Search for the cell housing the specified text and yield its [X, Y] center coordinate. 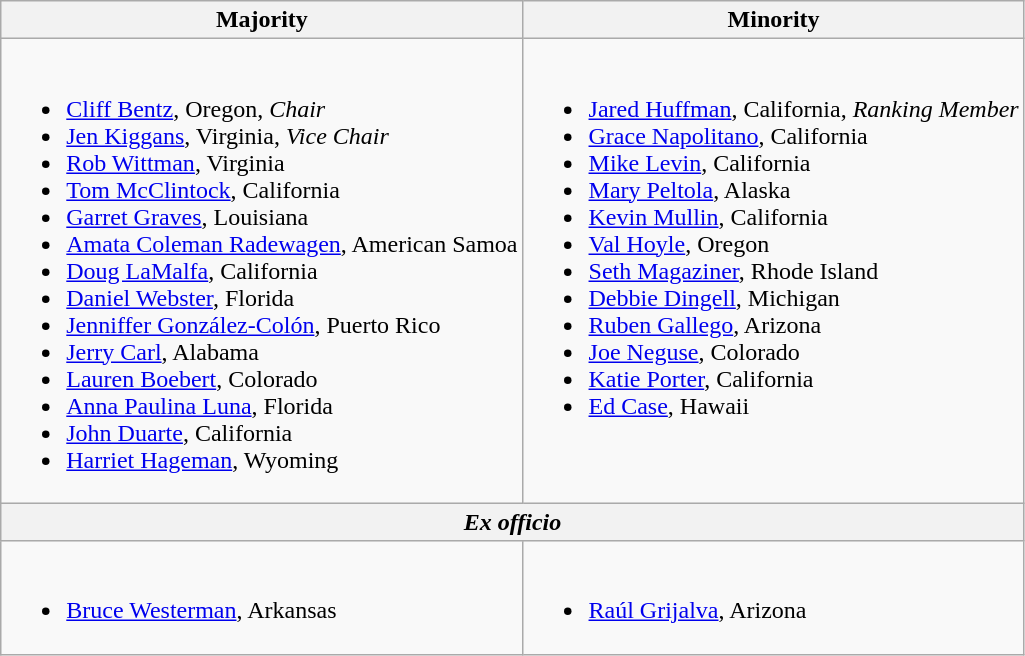
Ex officio [512, 522]
Minority [774, 20]
Majority [262, 20]
Bruce Westerman, Arkansas [262, 598]
Raúl Grijalva, Arizona [774, 598]
